Return (x, y) of the center of cell containing provided text 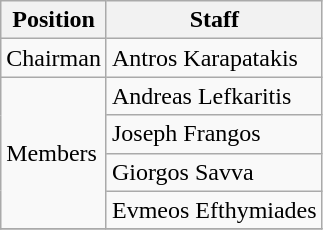
Position (54, 20)
Evmeos Efthymiades (214, 210)
Joseph Frangos (214, 134)
Giorgos Savva (214, 172)
Andreas Lefkaritis (214, 96)
Chairman (54, 58)
Members (54, 153)
Antros Karapatakis (214, 58)
Staff (214, 20)
